Return [x, y] of the center of cell containing provided text 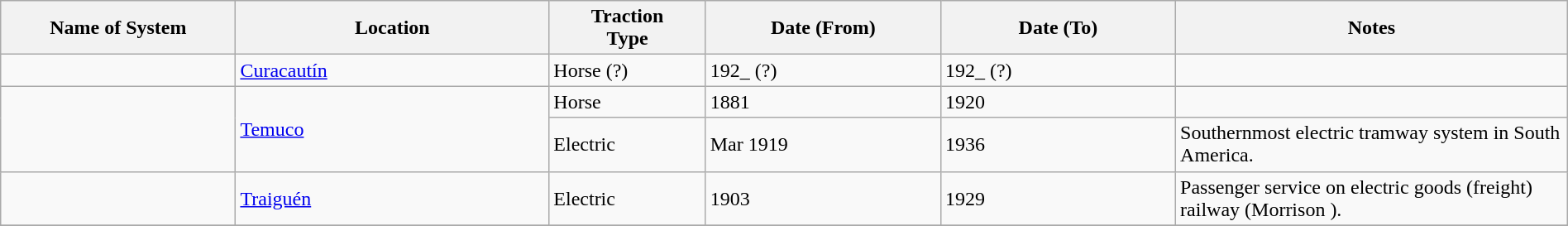
Mar 1919 [823, 144]
TractionType [627, 28]
1920 [1058, 102]
1903 [823, 199]
1929 [1058, 199]
Location [392, 28]
Curacautín [392, 70]
Horse [627, 102]
Date (From) [823, 28]
Traiguén [392, 199]
Passenger service on electric goods (freight) railway (Morrison ). [1372, 199]
Horse (?) [627, 70]
Southernmost electric tramway system in South America. [1372, 144]
1936 [1058, 144]
Name of System [118, 28]
Date (To) [1058, 28]
Temuco [392, 129]
Notes [1372, 28]
1881 [823, 102]
